Extract the (X, Y) coordinate from the center of the cell holding the provided text.  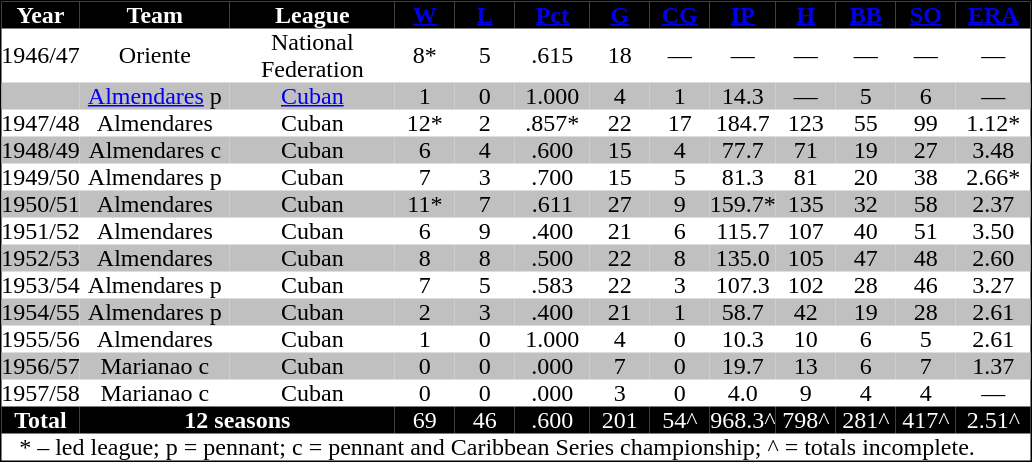
48 (926, 258)
12 seasons (238, 420)
2.66* (994, 178)
Oriente (155, 55)
417^ (926, 420)
2.51^ (994, 420)
1956/57 (40, 366)
1953/54 (40, 286)
National Federation (312, 55)
BB (866, 16)
1949/50 (40, 178)
201 (620, 420)
1.37 (994, 366)
SO (926, 16)
12* (425, 124)
51 (926, 232)
123 (806, 124)
4.0 (743, 394)
W (425, 16)
71 (806, 150)
1950/51 (40, 204)
32 (866, 204)
1947/48 (40, 124)
.615 (552, 55)
105 (806, 258)
L (485, 16)
IP (743, 16)
81 (806, 178)
281^ (866, 420)
10 (806, 340)
135.0 (743, 258)
13 (806, 366)
3.50 (994, 232)
10.3 (743, 340)
38 (926, 178)
18 (620, 55)
3.27 (994, 286)
.611 (552, 204)
League (312, 16)
1.12* (994, 124)
47 (866, 258)
798^ (806, 420)
2.37 (994, 204)
1954/55 (40, 312)
Almendares c (155, 150)
8* (425, 55)
.583 (552, 286)
3.48 (994, 150)
G (620, 16)
2.60 (994, 258)
42 (806, 312)
115.7 (743, 232)
107.3 (743, 286)
58 (926, 204)
19.7 (743, 366)
20 (866, 178)
99 (926, 124)
58.7 (743, 312)
968.3^ (743, 420)
Year (40, 16)
CG (680, 16)
.700 (552, 178)
159.7* (743, 204)
54^ (680, 420)
Total (40, 420)
Team (155, 16)
102 (806, 286)
55 (866, 124)
.857* (552, 124)
Pct (552, 16)
107 (806, 232)
.500 (552, 258)
40 (866, 232)
77.7 (743, 150)
81.3 (743, 178)
184.7 (743, 124)
14.3 (743, 96)
11* (425, 204)
69 (425, 420)
1948/49 (40, 150)
135 (806, 204)
1946/47 (40, 55)
ERA (994, 16)
17 (680, 124)
1955/56 (40, 340)
1951/52 (40, 232)
1957/58 (40, 394)
* – led league; p = pennant; c = pennant and Caribbean Series championship; ^ = totals incomplete. (516, 448)
H (806, 16)
1952/53 (40, 258)
